Capture the cell that displays the provided text and extract its [X, Y] central coordinate. 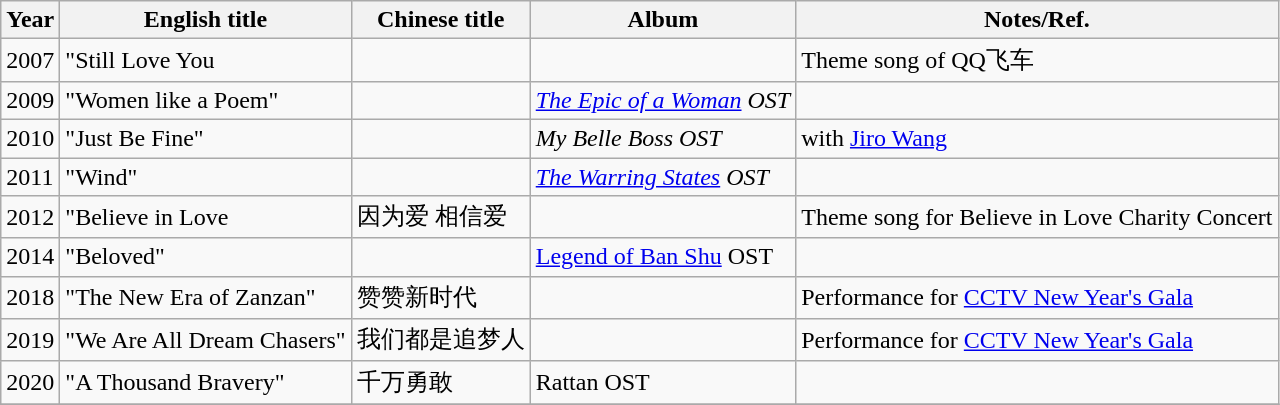
2014 [30, 257]
2007 [30, 60]
2010 [30, 138]
我们都是追梦人 [440, 340]
2012 [30, 218]
Theme song for Believe in Love Charity Concert [1037, 218]
"The New Era of Zanzan" [206, 298]
Chinese title [440, 20]
Notes/Ref. [1037, 20]
2019 [30, 340]
"Believe in Love [206, 218]
with Jiro Wang [1037, 138]
2011 [30, 177]
"We Are All Dream Chasers" [206, 340]
Theme song of QQ飞车 [1037, 60]
"Just Be Fine" [206, 138]
Rattan OST [663, 382]
The Epic of a Woman OST [663, 100]
The Warring States OST [663, 177]
千万勇敢 [440, 382]
赞赞新时代 [440, 298]
2009 [30, 100]
"A Thousand Bravery" [206, 382]
English title [206, 20]
"Beloved" [206, 257]
"Wind" [206, 177]
2020 [30, 382]
Legend of Ban Shu OST [663, 257]
Album [663, 20]
"Still Love You [206, 60]
"Women like a Poem" [206, 100]
因为爱 相信爱 [440, 218]
My Belle Boss OST [663, 138]
2018 [30, 298]
Year [30, 20]
